Identify which cell holds the provided text, then report its [X, Y] central coordinate. 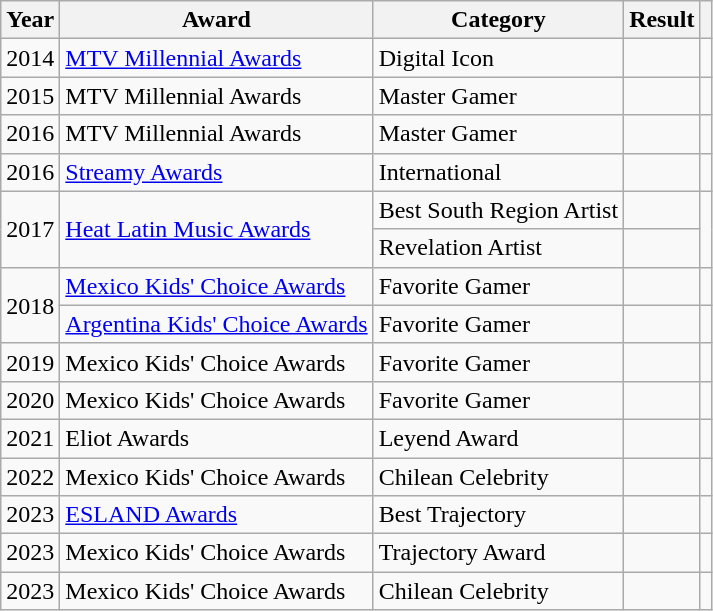
2017 [30, 229]
Eliot Awards [216, 438]
Year [30, 20]
Result [662, 20]
2022 [30, 477]
2018 [30, 305]
Leyend Award [498, 438]
Digital Icon [498, 58]
Best South Region Artist [498, 210]
2020 [30, 400]
2021 [30, 438]
Best Trajectory [498, 515]
Revelation Artist [498, 248]
2019 [30, 362]
2015 [30, 96]
Category [498, 20]
International [498, 172]
ESLAND Awards [216, 515]
Award [216, 20]
Heat Latin Music Awards [216, 229]
Trajectory Award [498, 553]
Argentina Kids' Choice Awards [216, 324]
Streamy Awards [216, 172]
2014 [30, 58]
